Identify which cell holds the provided text, then report its [X, Y] central coordinate. 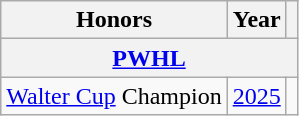
2025 [256, 96]
PWHL [150, 58]
Walter Cup Champion [114, 96]
Honors [114, 20]
Year [256, 20]
